Detect which cell encompasses the target text, then output its [x, y] center coordinate. 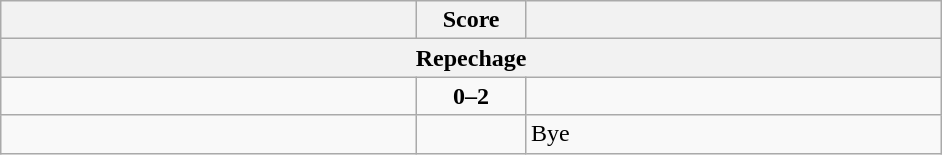
Repechage [472, 58]
0–2 [472, 96]
Bye [733, 134]
Score [472, 20]
